Determine the (x, y) coordinate at the center of the cell enclosing the given text.  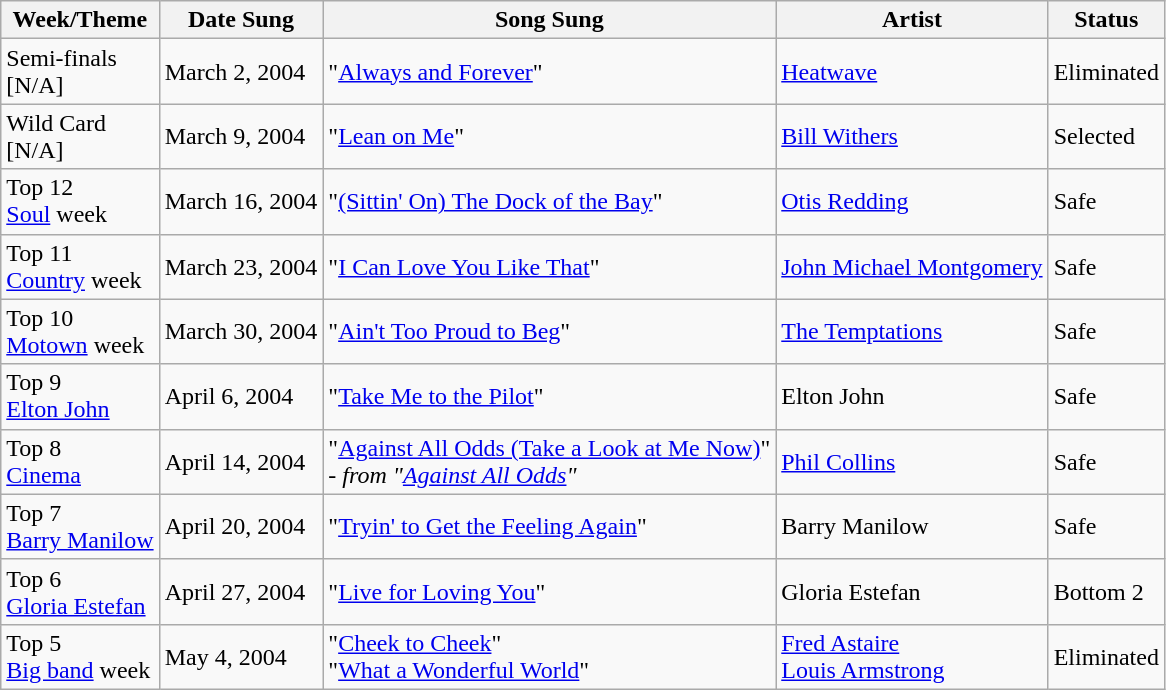
"Take Me to the Pilot" (550, 396)
Top 7Barry Manilow (80, 526)
Otis Redding (912, 202)
"Against All Odds (Take a Look at Me Now)" - from "Against All Odds" (550, 462)
John Michael Montgomery (912, 266)
Date Sung (241, 20)
Phil Collins (912, 462)
April 27, 2004 (241, 592)
Bottom 2 (1106, 592)
Barry Manilow (912, 526)
May 4, 2004 (241, 656)
"(Sittin' On) The Dock of the Bay" (550, 202)
Top 5Big band week (80, 656)
Heatwave (912, 72)
April 20, 2004 (241, 526)
Top 11Country week (80, 266)
Selected (1106, 136)
"Live for Loving You" (550, 592)
Top 8Cinema (80, 462)
"Always and Forever" (550, 72)
Status (1106, 20)
April 6, 2004 (241, 396)
Top 9Elton John (80, 396)
March 30, 2004 (241, 332)
Top 10Motown week (80, 332)
April 14, 2004 (241, 462)
Gloria Estefan (912, 592)
Week/Theme (80, 20)
Song Sung (550, 20)
Bill Withers (912, 136)
March 16, 2004 (241, 202)
"Cheek to Cheek""What a Wonderful World" (550, 656)
Elton John (912, 396)
"Lean on Me" (550, 136)
Artist (912, 20)
Top 12Soul week (80, 202)
"Ain't Too Proud to Beg" (550, 332)
"Tryin' to Get the Feeling Again" (550, 526)
March 9, 2004 (241, 136)
The Temptations (912, 332)
Semi-finals[N/A] (80, 72)
"I Can Love You Like That" (550, 266)
March 23, 2004 (241, 266)
Fred AstaireLouis Armstrong (912, 656)
Wild Card[N/A] (80, 136)
March 2, 2004 (241, 72)
Top 6Gloria Estefan (80, 592)
